Search for the cell housing the specified text and yield its [X, Y] center coordinate. 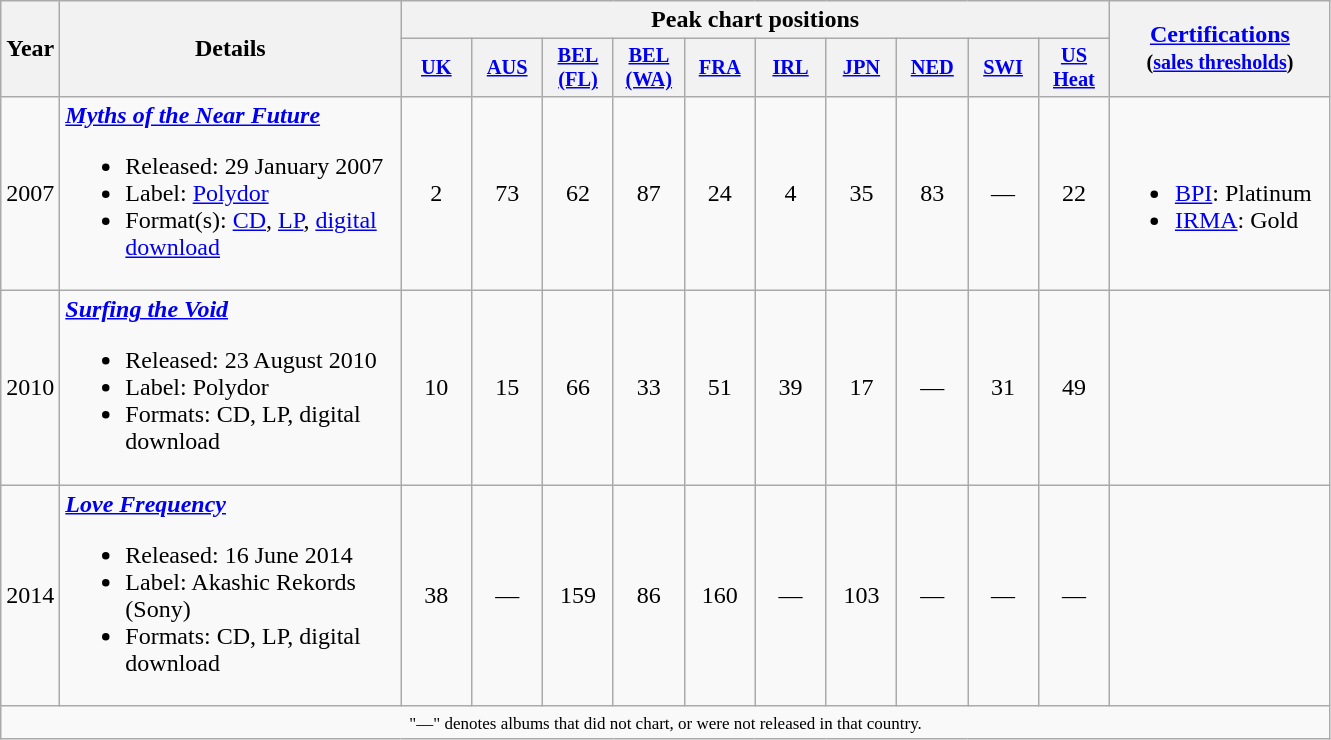
IRL [790, 68]
31 [1004, 388]
51 [720, 388]
160 [720, 596]
BEL(WA) [648, 68]
Myths of the Near FutureReleased: 29 January 2007Label: PolydorFormat(s): CD, LP, digital download [230, 193]
"—" denotes albums that did not chart, or were not released in that country. [666, 723]
2010 [30, 388]
Details [230, 49]
UK [436, 68]
BPI: PlatinumIRMA: Gold [1220, 193]
AUS [508, 68]
73 [508, 193]
49 [1074, 388]
10 [436, 388]
NED [932, 68]
Certifications(sales thresholds) [1220, 49]
39 [790, 388]
33 [648, 388]
22 [1074, 193]
24 [720, 193]
103 [862, 596]
62 [578, 193]
Love FrequencyReleased: 16 June 2014Label: Akashic Rekords (Sony)Formats: CD, LP, digital download [230, 596]
2007 [30, 193]
35 [862, 193]
83 [932, 193]
US Heat [1074, 68]
SWI [1004, 68]
2 [436, 193]
JPN [862, 68]
87 [648, 193]
15 [508, 388]
FRA [720, 68]
86 [648, 596]
38 [436, 596]
Surfing the VoidReleased: 23 August 2010Label: PolydorFormats: CD, LP, digital download [230, 388]
2014 [30, 596]
17 [862, 388]
Peak chart positions [756, 20]
159 [578, 596]
BEL(FL) [578, 68]
66 [578, 388]
4 [790, 193]
Year [30, 49]
